Pinpoint the cell where the given text exists, returning its [X, Y] midpoint coordinate. 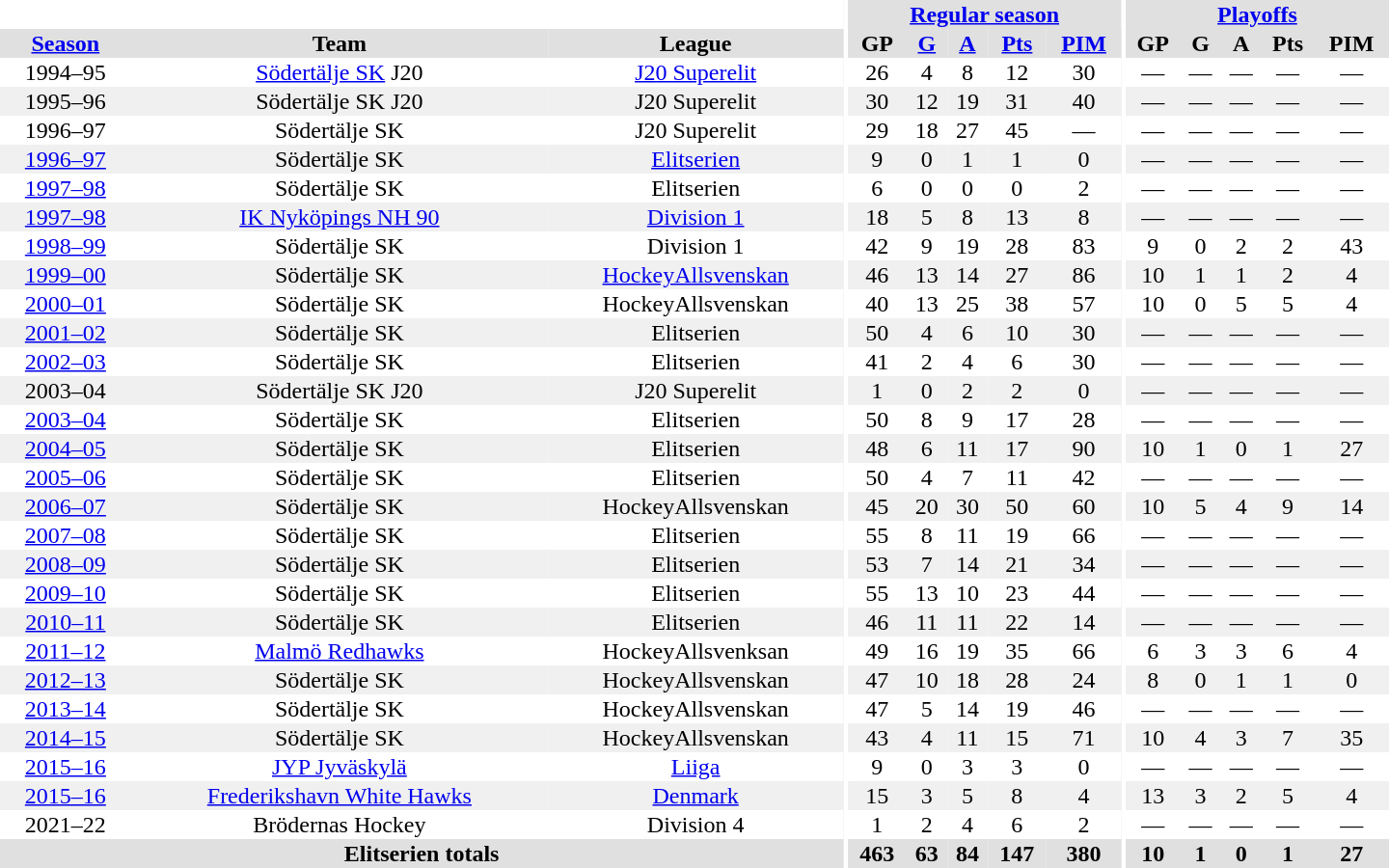
2006–07 [66, 506]
Regular season [984, 14]
Frederikshavn White Hawks [340, 796]
HockeyAllsvenksan [695, 651]
2004–05 [66, 448]
1995–96 [66, 101]
86 [1084, 275]
21 [1017, 564]
Denmark [695, 796]
53 [878, 564]
147 [1017, 854]
Liiga [695, 767]
26 [878, 72]
2008–09 [66, 564]
2002–03 [66, 362]
2012–13 [66, 680]
24 [1084, 680]
63 [927, 854]
2009–10 [66, 593]
60 [1084, 506]
41 [878, 362]
16 [927, 651]
IK Nyköpings NH 90 [340, 217]
25 [967, 304]
JYP Jyväskylä [340, 767]
2000–01 [66, 304]
57 [1084, 304]
Malmö Redhawks [340, 651]
2005–06 [66, 477]
38 [1017, 304]
34 [1084, 564]
44 [1084, 593]
Team [340, 43]
31 [1017, 101]
1999–00 [66, 275]
83 [1084, 246]
29 [878, 130]
2011–12 [66, 651]
48 [878, 448]
22 [1017, 622]
463 [878, 854]
1998–99 [66, 246]
2014–15 [66, 738]
23 [1017, 593]
71 [1084, 738]
Elitserien totals [422, 854]
Division 4 [695, 825]
2021–22 [66, 825]
49 [878, 651]
1994–95 [66, 72]
Season [66, 43]
90 [1084, 448]
League [695, 43]
20 [927, 506]
2001–02 [66, 333]
Playoffs [1258, 14]
Brödernas Hockey [340, 825]
84 [967, 854]
380 [1084, 854]
2013–14 [66, 709]
2007–08 [66, 535]
2010–11 [66, 622]
